Determine the [X, Y] coordinate at the center of the cell enclosing the given text.  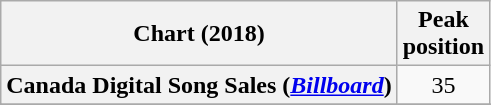
Peakposition [443, 34]
35 [443, 85]
Canada Digital Song Sales (Billboard) [199, 85]
Chart (2018) [199, 34]
